From the cell containing the given text, extract its center point as (X, Y) coordinate. 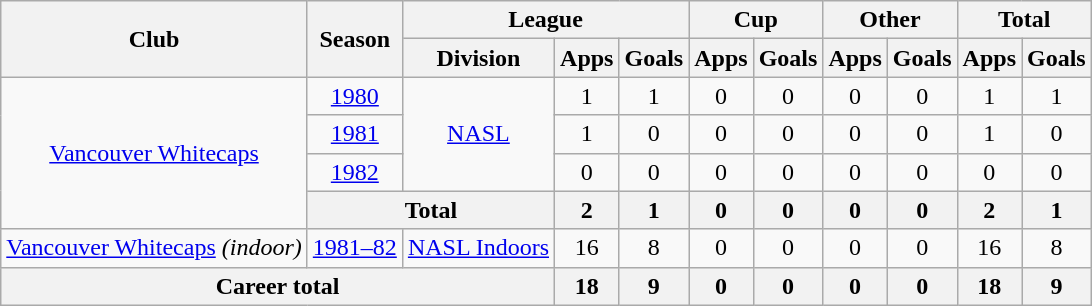
Division (478, 58)
Cup (756, 20)
NASL (478, 134)
Career total (278, 286)
Club (154, 39)
1980 (354, 96)
1981 (354, 134)
NASL Indoors (478, 248)
Season (354, 39)
Vancouver Whitecaps (154, 153)
League (545, 20)
Vancouver Whitecaps (indoor) (154, 248)
1981–82 (354, 248)
1982 (354, 172)
Other (890, 20)
